Return the (X, Y) coordinate for the center point of the cell that contains the specified text.  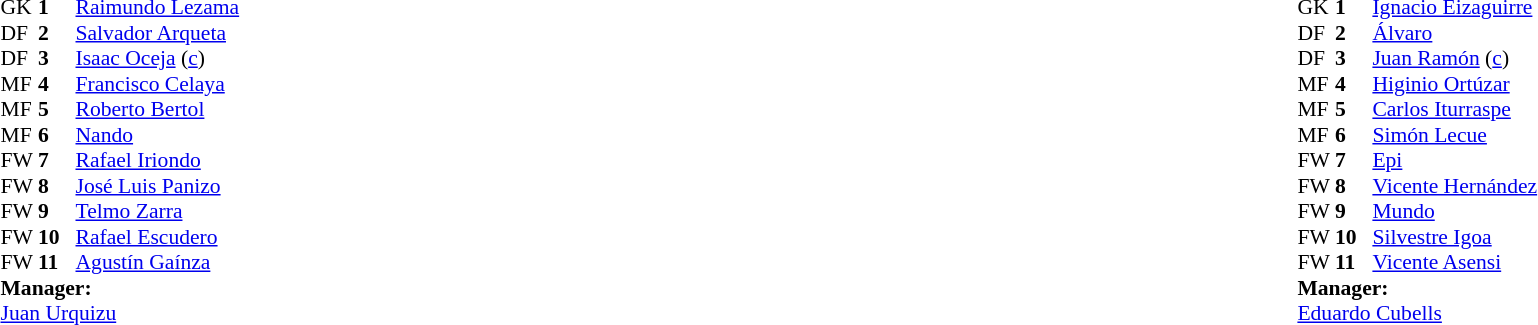
Roberto Bertol (158, 109)
Epi (1454, 161)
Rafael Escudero (158, 237)
Vicente Asensi (1454, 263)
José Luis Panizo (158, 186)
Simón Lecue (1454, 135)
Isaac Oceja (c) (158, 59)
Carlos Iturraspe (1454, 109)
Francisco Celaya (158, 84)
Juan Ramón (c) (1454, 59)
Telmo Zarra (158, 211)
Nando (158, 135)
Silvestre Igoa (1454, 237)
Salvador Arqueta (158, 33)
Higinio Ortúzar (1454, 84)
Rafael Iriondo (158, 161)
Mundo (1454, 211)
Álvaro (1454, 33)
Vicente Hernández (1454, 186)
Agustín Gaínza (158, 263)
